Detect which cell encompasses the target text, then output its (x, y) center coordinate. 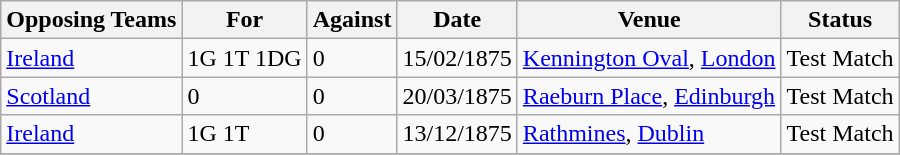
15/02/1875 (457, 58)
13/12/1875 (457, 134)
Raeburn Place, Edinburgh (649, 96)
20/03/1875 (457, 96)
Status (840, 20)
Scotland (92, 96)
Rathmines, Dublin (649, 134)
1G 1T (244, 134)
For (244, 20)
Against (352, 20)
Opposing Teams (92, 20)
Date (457, 20)
Venue (649, 20)
1G 1T 1DG (244, 58)
Kennington Oval, London (649, 58)
